Return [X, Y] of the center of cell containing provided text 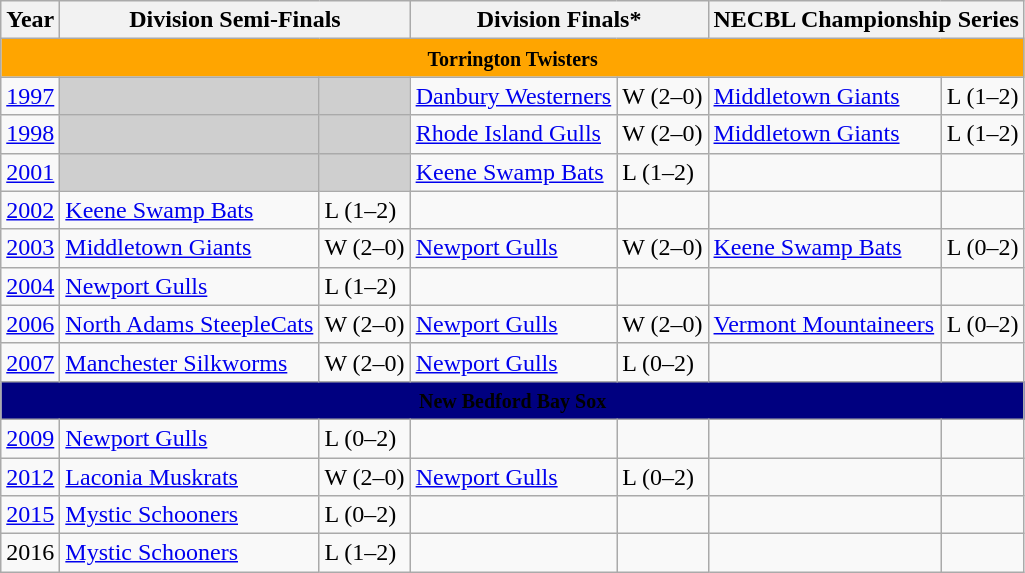
2001 [30, 172]
2012 [30, 477]
Laconia Muskrats [190, 477]
1997 [30, 96]
North Adams SteepleCats [190, 324]
Rhode Island Gulls [514, 134]
Torrington Twisters [513, 58]
2016 [30, 553]
2009 [30, 438]
2007 [30, 362]
Manchester Silkworms [190, 362]
Division Semi-Finals [235, 20]
Vermont Mountaineers [824, 324]
2002 [30, 210]
2004 [30, 286]
2006 [30, 324]
Year [30, 20]
Division Finals* [559, 20]
2015 [30, 515]
2003 [30, 248]
New Bedford Bay Sox [513, 400]
Danbury Westerners [514, 96]
NECBL Championship Series [866, 20]
1998 [30, 134]
